Return (X, Y) of the center of cell containing provided text 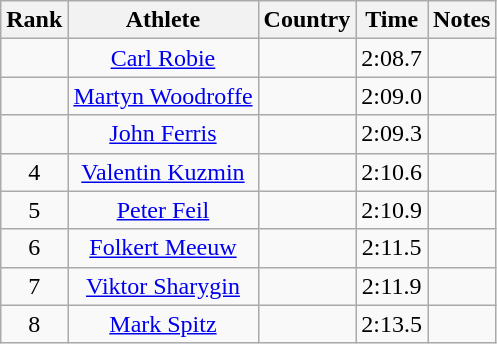
2:09.3 (392, 134)
2:10.6 (392, 172)
5 (34, 210)
Folkert Meeuw (163, 248)
8 (34, 324)
2:10.9 (392, 210)
John Ferris (163, 134)
Notes (462, 20)
Martyn Woodroffe (163, 96)
Time (392, 20)
Rank (34, 20)
7 (34, 286)
Country (307, 20)
Peter Feil (163, 210)
4 (34, 172)
Athlete (163, 20)
2:08.7 (392, 58)
2:11.9 (392, 286)
Viktor Sharygin (163, 286)
6 (34, 248)
Carl Robie (163, 58)
2:09.0 (392, 96)
2:13.5 (392, 324)
2:11.5 (392, 248)
Valentin Kuzmin (163, 172)
Mark Spitz (163, 324)
